Return [X, Y] of the center of cell containing provided text 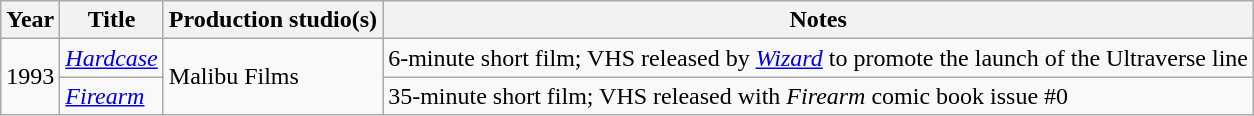
1993 [30, 77]
Notes [818, 20]
Production studio(s) [272, 20]
6-minute short film; VHS released by Wizard to promote the launch of the Ultraverse line [818, 58]
Malibu Films [272, 77]
Title [112, 20]
35-minute short film; VHS released with Firearm comic book issue #0 [818, 96]
Hardcase [112, 58]
Year [30, 20]
Firearm [112, 96]
